Find where the given text appears and provide that cell's center as (x, y) coordinate. 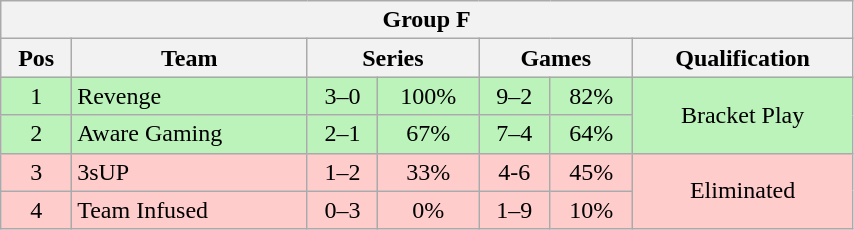
Revenge (190, 96)
1 (36, 96)
2–1 (342, 134)
10% (592, 210)
33% (428, 172)
Eliminated (743, 191)
Team Infused (190, 210)
Bracket Play (743, 115)
4 (36, 210)
67% (428, 134)
2 (36, 134)
4-6 (514, 172)
3sUP (190, 172)
Qualification (743, 58)
1–2 (342, 172)
3–0 (342, 96)
82% (592, 96)
Pos (36, 58)
0–3 (342, 210)
45% (592, 172)
Games (556, 58)
100% (428, 96)
3 (36, 172)
9–2 (514, 96)
Aware Gaming (190, 134)
64% (592, 134)
Series (393, 58)
Group F (427, 20)
0% (428, 210)
7–4 (514, 134)
1–9 (514, 210)
Team (190, 58)
